For the text-containing cell, return its midpoint in [x, y] coordinate format. 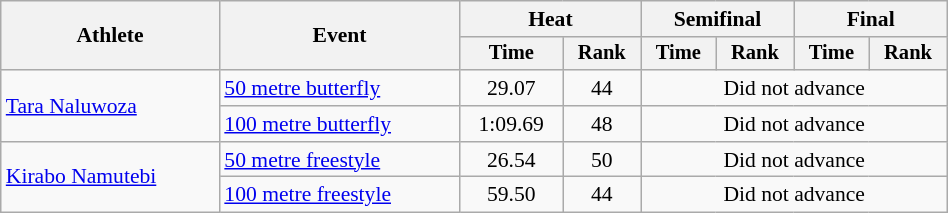
Semifinal [718, 19]
Tara Naluwoza [110, 106]
48 [602, 124]
100 metre butterfly [340, 124]
1:09.69 [512, 124]
100 metre freestyle [340, 195]
Athlete [110, 36]
Event [340, 36]
26.54 [512, 160]
Heat [550, 19]
50 metre butterfly [340, 88]
59.50 [512, 195]
Kirabo Namutebi [110, 178]
Final [870, 19]
50 metre freestyle [340, 160]
29.07 [512, 88]
50 [602, 160]
